Search for the cell housing the specified text and yield its (X, Y) center coordinate. 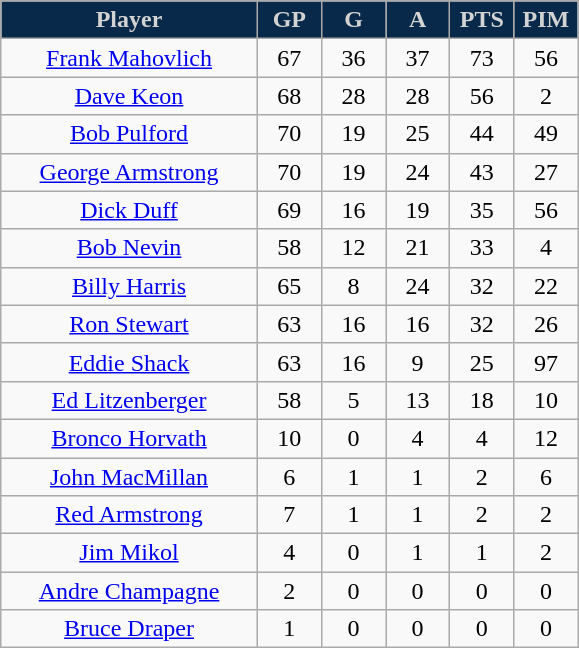
26 (546, 324)
69 (289, 210)
PIM (546, 20)
97 (546, 362)
Player (130, 20)
Billy Harris (130, 286)
Ed Litzenberger (130, 400)
67 (289, 58)
22 (546, 286)
John MacMillan (130, 477)
GP (289, 20)
Eddie Shack (130, 362)
44 (482, 134)
7 (289, 515)
G (353, 20)
Bob Nevin (130, 248)
68 (289, 96)
PTS (482, 20)
36 (353, 58)
65 (289, 286)
43 (482, 172)
73 (482, 58)
Bob Pulford (130, 134)
9 (418, 362)
George Armstrong (130, 172)
37 (418, 58)
Dave Keon (130, 96)
33 (482, 248)
Andre Champagne (130, 591)
Ron Stewart (130, 324)
8 (353, 286)
Bronco Horvath (130, 438)
27 (546, 172)
Frank Mahovlich (130, 58)
13 (418, 400)
Red Armstrong (130, 515)
49 (546, 134)
35 (482, 210)
A (418, 20)
Dick Duff (130, 210)
Bruce Draper (130, 629)
5 (353, 400)
Jim Mikol (130, 553)
21 (418, 248)
18 (482, 400)
